Detect which cell encompasses the target text, then output its (x, y) center coordinate. 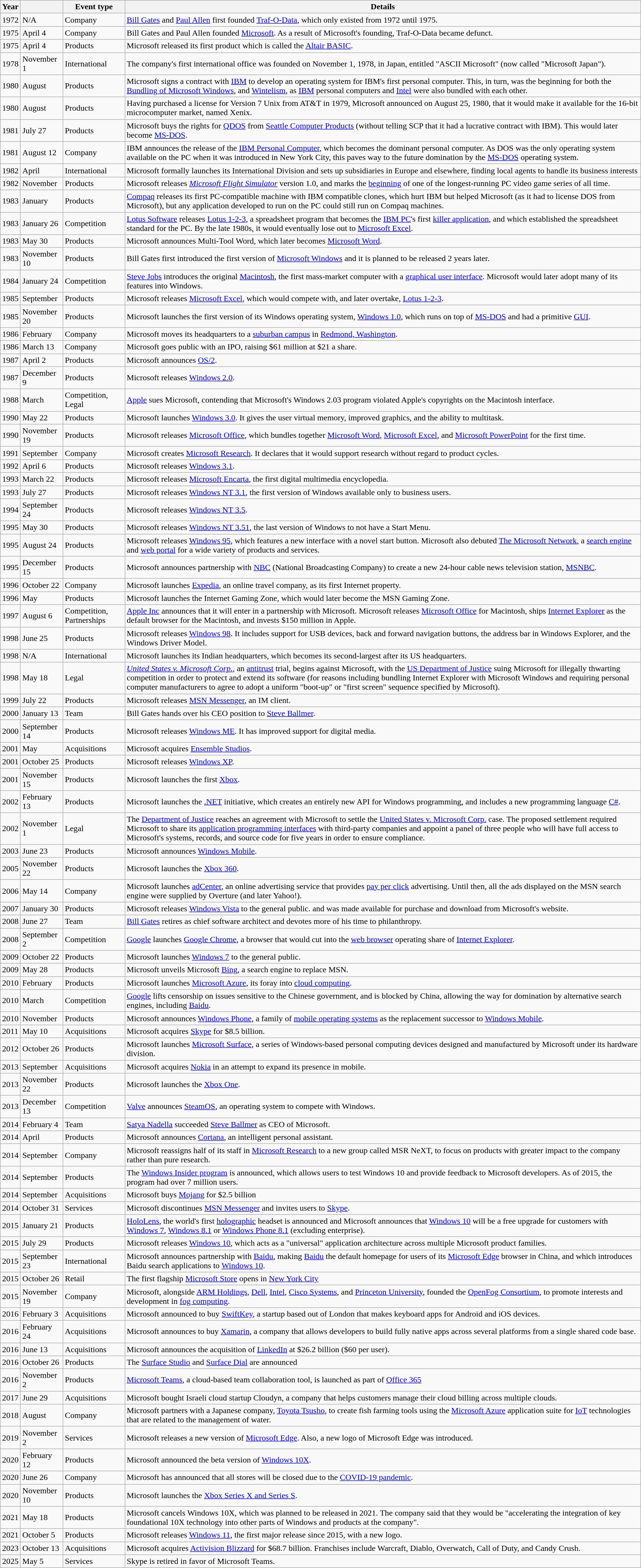
2007 (10, 909)
Microsoft announces the acquisition of LinkedIn at $26.2 billion ($60 per user). (383, 1349)
Microsoft releases Windows 10, which acts as a "universal" application architecture across multiple Microsoft product families. (383, 1243)
Valve announces SteamOS, an operating system to compete with Windows. (383, 1107)
October 25 (42, 762)
October 31 (42, 1208)
Microsoft Teams, a cloud-based team collaboration tool, is launched as part of Office 365 (383, 1380)
February 4 (42, 1124)
June 23 (42, 851)
Microsoft announces Cortana, an intelligent personal assistant. (383, 1137)
Microsoft announced the beta version of Windows 10X. (383, 1460)
Apple sues Microsoft, contending that Microsoft's Windows 2.03 program violated Apple's copyrights on the Macintosh interface. (383, 400)
November 20 (42, 317)
December 9 (42, 378)
Microsoft releases Microsoft Office, which bundles together Microsoft Word, Microsoft Excel, and Microsoft PowerPoint for the first time. (383, 435)
Microsoft releases Windows 3.1. (383, 466)
Microsoft buys Mojang for $2.5 billion (383, 1195)
May 14 (42, 891)
Microsoft launches the Xbox Series X and Series S. (383, 1495)
June 13 (42, 1349)
Microsoft releases MSN Messenger, an IM client. (383, 700)
September 24 (42, 510)
June 26 (42, 1478)
Microsoft acquires Skype for $8.5 billion. (383, 1031)
2003 (10, 851)
Microsoft announced to buy SwiftKey, a startup based out of London that makes keyboard apps for Android and iOS devices. (383, 1314)
Microsoft announces Windows Phone, a family of mobile operating systems as the replacement successor to Windows Mobile. (383, 1018)
February 3 (42, 1314)
February 12 (42, 1460)
Details (383, 7)
Microsoft launches Microsoft Azure, its foray into cloud computing. (383, 983)
Microsoft launches the Xbox 360. (383, 869)
2005 (10, 869)
February 24 (42, 1331)
September 23 (42, 1261)
1972 (10, 20)
November 15 (42, 779)
Event type (94, 7)
Microsoft releases Microsoft Encarta, the first digital multimedia encyclopedia. (383, 479)
January 30 (42, 909)
December 13 (42, 1107)
May 28 (42, 970)
Microsoft announces partnership with NBC (National Broadcasting Company) to create a new 24-hour cable news television station, MSNBC. (383, 567)
Microsoft releases Windows Vista to the general public. and was made available for purchase and download from Microsoft's website. (383, 909)
January 24 (42, 281)
Microsoft releases Microsoft Flight Simulator version 1.0, and marks the beginning of one of the longest-running PC video game series of all time. (383, 183)
Bill Gates and Paul Allen first founded Traf-O-Data, which only existed from 1972 until 1975. (383, 20)
The company's first international office was founded on November 1, 1978, in Japan, entitled "ASCII Microsoft" (now called "Microsoft Japan"). (383, 64)
Microsoft releases Microsoft Excel, which would compete with, and later overtake, Lotus 1-2-3. (383, 299)
February 13 (42, 802)
January 13 (42, 713)
September 2 (42, 939)
April 6 (42, 466)
1984 (10, 281)
December 15 (42, 567)
June 27 (42, 922)
1992 (10, 466)
June 29 (42, 1398)
January 26 (42, 223)
Microsoft launches Expedia, an online travel company, as its first Internet property. (383, 585)
Microsoft unveils Microsoft Bing, a search engine to replace MSN. (383, 970)
Retail (94, 1279)
May 22 (42, 418)
Microsoft released its first product which is called the Altair BASIC. (383, 46)
Microsoft announces Multi-Tool Word, which later becomes Microsoft Word. (383, 241)
Microsoft launches the first Xbox. (383, 779)
March 22 (42, 479)
Satya Nadella succeeded Steve Ballmer as CEO of Microsoft. (383, 1124)
Bill Gates hands over his CEO position to Steve Ballmer. (383, 713)
Microsoft acquires Ensemble Studios. (383, 749)
January 21 (42, 1226)
April 2 (42, 360)
2011 (10, 1031)
1988 (10, 400)
1991 (10, 453)
Bill Gates and Paul Allen founded Microsoft. As a result of Microsoft's founding, Traf-O-Data became defunct. (383, 33)
2017 (10, 1398)
Google launches Google Chrome, a browser that would cut into the web browser operating share of Internet Explorer. (383, 939)
Microsoft releases Windows NT 3.5. (383, 510)
May 10 (42, 1031)
August 6 (42, 616)
1999 (10, 700)
Microsoft launches its Indian headquarters, which becomes its second-largest after its US headquarters. (383, 656)
Microsoft releases Windows ME. It has improved support for digital media. (383, 731)
Microsoft launches the first version of its Windows operating system, Windows 1.0, which runs on top of MS-DOS and had a primitive GUI. (383, 317)
Microsoft launches the Internet Gaming Zone, which would later become the MSN Gaming Zone. (383, 598)
1978 (10, 64)
Microsoft announces OS/2. (383, 360)
March 13 (42, 347)
Competition, Partnerships (94, 616)
Skype is retired in favor of Microsoft Teams. (383, 1561)
Bill Gates retires as chief software architect and devotes more of his time to philanthropy. (383, 922)
Microsoft releases Windows NT 3.1, the first version of Windows available only to business users. (383, 492)
May 5 (42, 1561)
October 5 (42, 1535)
Microsoft releases Windows XP. (383, 762)
Microsoft announces Windows Mobile. (383, 851)
Microsoft discontinues MSN Messenger and invites users to Skype. (383, 1208)
July 22 (42, 700)
Microsoft bought Israeli cloud startup Cloudyn, a company that helps customers manage their cloud billing across multiple clouds. (383, 1398)
2025 (10, 1561)
Microsoft acquires Activision Blizzard for $68.7 billion. Franchises include Warcraft, Diablo, Overwatch, Call of Duty, and Candy Crush. (383, 1548)
2012 (10, 1049)
August 12 (42, 153)
October 13 (42, 1548)
Microsoft moves its headquarters to a suburban campus in Redmond, Washington. (383, 334)
January (42, 201)
2023 (10, 1548)
Microsoft releases Windows 2.0. (383, 378)
The Surface Studio and Surface Dial are announced (383, 1362)
Microsoft launches Windows 7 to the general public. (383, 957)
September 14 (42, 731)
June 25 (42, 638)
2006 (10, 891)
1997 (10, 616)
Microsoft launches Windows 3.0. It gives the user virtual memory, improved graphics, and the ability to multitask. (383, 418)
The first flagship Microsoft Store opens in New York City (383, 1279)
August 24 (42, 545)
Microsoft launches the .NET initiative, which creates an entirely new API for Windows programming, and includes a new programming language C#. (383, 802)
Microsoft releases a new version of Microsoft Edge. Also, a new logo of Microsoft Edge was introduced. (383, 1437)
Microsoft has announced that all stores will be closed due to the COVID-19 pandemic. (383, 1478)
Microsoft launches the Xbox One. (383, 1085)
Microsoft releases Windows 11, the first major release since 2015, with a new logo. (383, 1535)
2019 (10, 1437)
July 29 (42, 1243)
Year (10, 7)
Microsoft creates Microsoft Research. It declares that it would support research without regard to product cycles. (383, 453)
Competition, Legal (94, 400)
Bill Gates first introduced the first version of Microsoft Windows and it is planned to be released 2 years later. (383, 259)
Microsoft acquires Nokia in an attempt to expand its presence in mobile. (383, 1066)
1994 (10, 510)
2018 (10, 1416)
Microsoft goes public with an IPO, raising $61 million at $21 a share. (383, 347)
Microsoft releases Windows NT 3.51, the last version of Windows to not have a Start Menu. (383, 528)
